Search for the cell housing the specified text and yield its (X, Y) center coordinate. 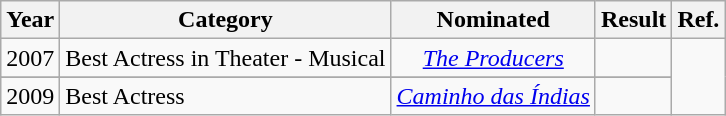
Category (226, 20)
The Producers (493, 58)
Year (30, 20)
Caminho das Índias (493, 96)
Ref. (698, 20)
2007 (30, 58)
Result (633, 20)
Best Actress (226, 96)
2009 (30, 96)
Best Actress in Theater - Musical (226, 58)
Nominated (493, 20)
